Locate the cell with the specified text and output its (x, y) center coordinate. 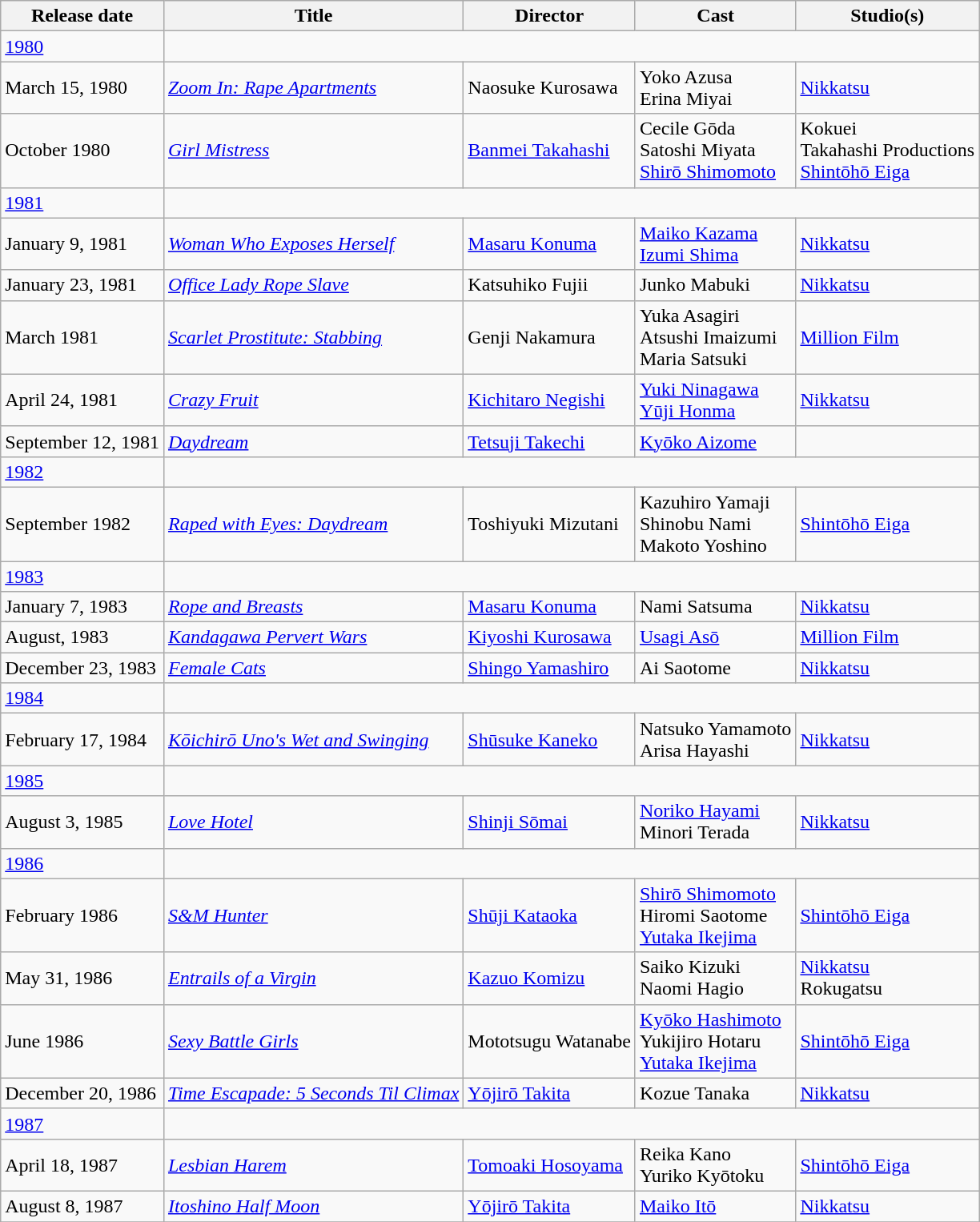
Maiko Itō (715, 1206)
Crazy Fruit (313, 400)
Tetsuji Takechi (549, 441)
NikkatsuRokugatsu (887, 979)
Shūji Kataoka (549, 915)
1985 (82, 781)
Raped with Eyes: Daydream (313, 524)
1986 (82, 863)
Title (313, 16)
Mototsugu Watanabe (549, 1041)
Usagi Asō (715, 637)
Release date (82, 16)
Saiko KizukiNaomi Hagio (715, 979)
December 23, 1983 (82, 668)
Shirō ShimomotoHiromi SaotomeYutaka Ikejima (715, 915)
Genji Nakamura (549, 337)
Banmei Takahashi (549, 151)
October 1980 (82, 151)
June 1986 (82, 1041)
Kyōko HashimotoYukijiro HotaruYutaka Ikejima (715, 1041)
December 20, 1986 (82, 1093)
Kōichirō Uno's Wet and Swinging (313, 740)
Kandagawa Pervert Wars (313, 637)
Maiko KazamaIzumi Shima (715, 243)
April 18, 1987 (82, 1164)
KokueiTakahashi ProductionsShintōhō Eiga (887, 151)
Kazuhiro YamajiShinobu NamiMakoto Yoshino (715, 524)
Katsuhiko Fujii (549, 285)
Ai Saotome (715, 668)
Scarlet Prostitute: Stabbing (313, 337)
Zoom In: Rape Apartments (313, 88)
September 12, 1981 (82, 441)
S&M Hunter (313, 915)
Cast (715, 16)
May 31, 1986 (82, 979)
February 17, 1984 (82, 740)
Yuka AsagiriAtsushi ImaizumiMaria Satsuki (715, 337)
Kichitaro Negishi (549, 400)
1984 (82, 698)
Junko Mabuki (715, 285)
1980 (82, 46)
Kyōko Aizome (715, 441)
Office Lady Rope Slave (313, 285)
Sexy Battle Girls (313, 1041)
September 1982 (82, 524)
Yoko AzusaErina Miyai (715, 88)
1981 (82, 203)
Shingo Yamashiro (549, 668)
Kazuo Komizu (549, 979)
August 3, 1985 (82, 822)
Love Hotel (313, 822)
Tomoaki Hosoyama (549, 1164)
Time Escapade: 5 Seconds Til Climax (313, 1093)
Reika KanoYuriko Kyōtoku (715, 1164)
Toshiyuki Mizutani (549, 524)
Female Cats (313, 668)
January 7, 1983 (82, 607)
Daydream (313, 441)
Noriko HayamiMinori Terada (715, 822)
January 23, 1981 (82, 285)
Entrails of a Virgin (313, 979)
January 9, 1981 (82, 243)
Lesbian Harem (313, 1164)
August 8, 1987 (82, 1206)
1983 (82, 576)
Yuki NinagawaYūji Honma (715, 400)
1987 (82, 1124)
Shūsuke Kaneko (549, 740)
Rope and Breasts (313, 607)
March 15, 1980 (82, 88)
Kozue Tanaka (715, 1093)
Girl Mistress (313, 151)
February 1986 (82, 915)
August, 1983 (82, 637)
Nami Satsuma (715, 607)
Director (549, 16)
Studio(s) (887, 16)
Natsuko YamamotoArisa Hayashi (715, 740)
Naosuke Kurosawa (549, 88)
March 1981 (82, 337)
Itoshino Half Moon (313, 1206)
Woman Who Exposes Herself (313, 243)
Shinji Sōmai (549, 822)
Kiyoshi Kurosawa (549, 637)
Cecile GōdaSatoshi MiyataShirō Shimomoto (715, 151)
1982 (82, 472)
April 24, 1981 (82, 400)
